Capture the cell that displays the provided text and extract its [x, y] central coordinate. 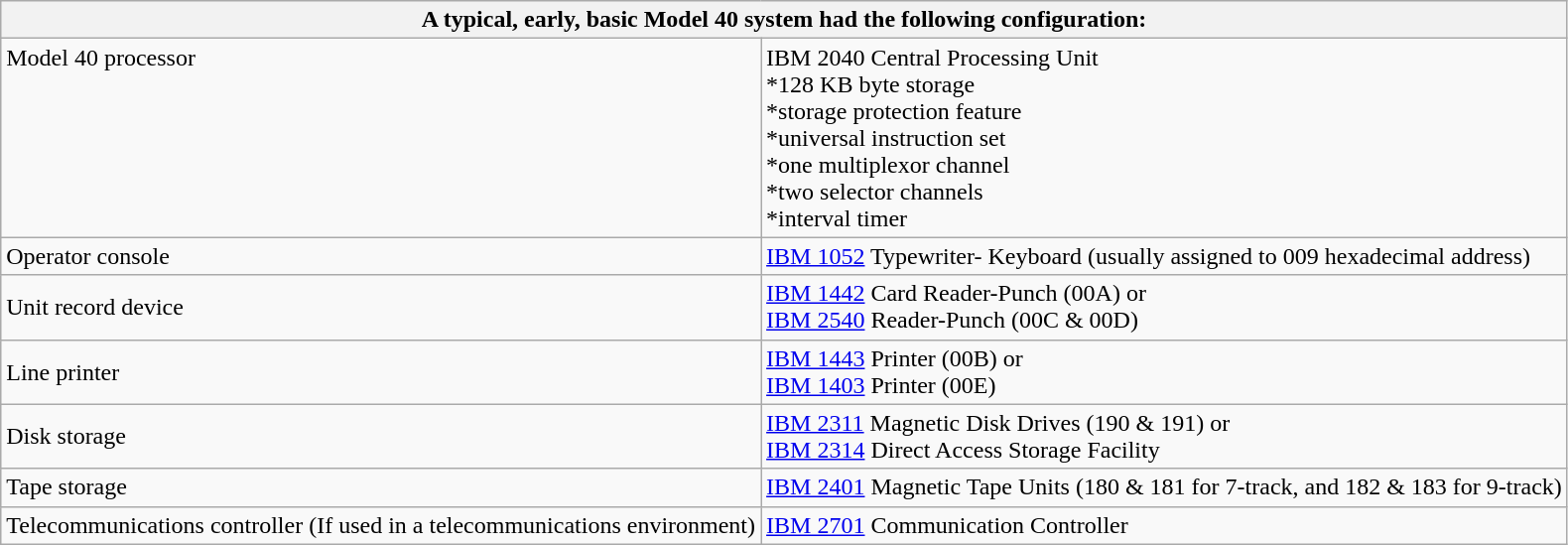
A typical, early, basic Model 40 system had the following configuration: [784, 20]
IBM 2701 Communication Controller [1165, 525]
Tape storage [381, 487]
IBM 1052 Typewriter- Keyboard (usually assigned to 009 hexadecimal address) [1165, 256]
Telecommunications controller (If used in a telecommunications environment) [381, 525]
IBM 2401 Magnetic Tape Units (180 & 181 for 7-track, and 182 & 183 for 9-track) [1165, 487]
Disk storage [381, 437]
IBM 2311 Magnetic Disk Drives (190 & 191) orIBM 2314 Direct Access Storage Facility [1165, 437]
IBM 1442 Card Reader-Punch (00A) orIBM 2540 Reader-Punch (00C & 00D) [1165, 308]
Line printer [381, 371]
Model 40 processor [381, 138]
Operator console [381, 256]
Unit record device [381, 308]
IBM 1443 Printer (00B) orIBM 1403 Printer (00E) [1165, 371]
